Locate the cell with the specified text and output its [X, Y] center coordinate. 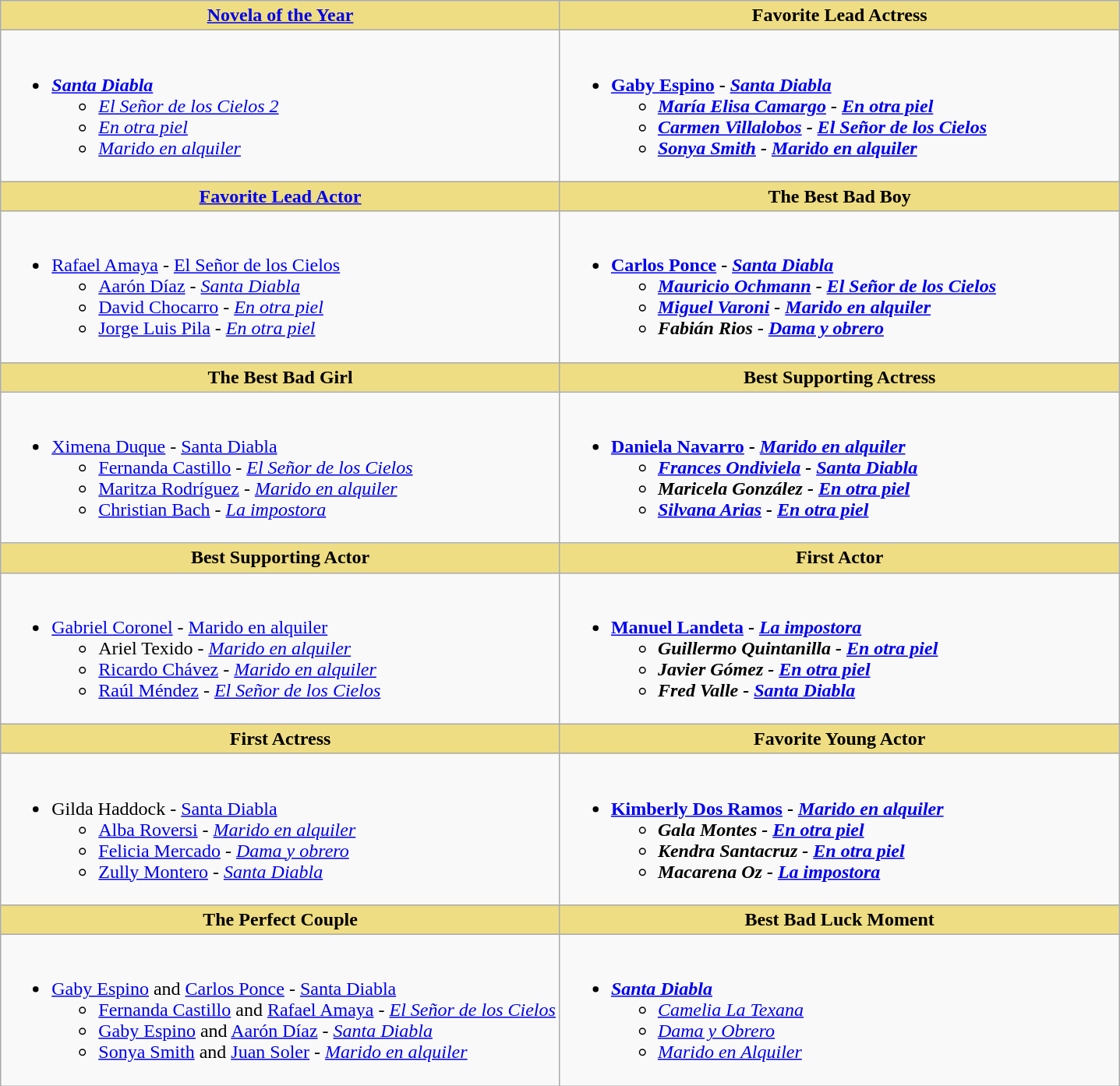
Best Supporting Actor [281, 558]
Gabriel Coronel - Marido en alquilerAriel Texido - Marido en alquilerRicardo Chávez - Marido en alquilerRaúl Méndez - El Señor de los Cielos [281, 648]
First Actress [281, 739]
Rafael Amaya - El Señor de los CielosAarón Díaz - Santa DiablaDavid Chocarro - En otra pielJorge Luis Pila - En otra piel [281, 287]
Best Bad Luck Moment [839, 919]
Daniela Navarro - Marido en alquilerFrances Ondiviela - Santa DiablaMaricela González - En otra pielSilvana Arias - En otra piel [839, 467]
The Best Bad Girl [281, 377]
Gaby Espino - Santa DiablaMaría Elisa Camargo - En otra pielCarmen Villalobos - El Señor de los CielosSonya Smith - Marido en alquiler [839, 106]
Best Supporting Actress [839, 377]
The Best Bad Boy [839, 196]
Ximena Duque - Santa DiablaFernanda Castillo - El Señor de los CielosMaritza Rodríguez - Marido en alquilerChristian Bach - La impostora [281, 467]
Favorite Lead Actor [281, 196]
First Actor [839, 558]
Novela of the Year [281, 16]
Gilda Haddock - Santa DiablaAlba Roversi - Marido en alquilerFelicia Mercado - Dama y obreroZully Montero - Santa Diabla [281, 829]
Manuel Landeta - La impostoraGuillermo Quintanilla - En otra pielJavier Gómez - En otra pielFred Valle - Santa Diabla [839, 648]
Kimberly Dos Ramos - Marido en alquilerGala Montes - En otra pielKendra Santacruz - En otra pielMacarena Oz - La impostora [839, 829]
Santa DiablaCamelia La TexanaDama y ObreroMarido en Alquiler [839, 1010]
Favorite Lead Actress [839, 16]
The Perfect Couple [281, 919]
Santa DiablaEl Señor de los Cielos 2En otra pielMarido en alquiler [281, 106]
Carlos Ponce - Santa DiablaMauricio Ochmann - El Señor de los CielosMiguel Varoni - Marido en alquilerFabián Rios - Dama y obrero [839, 287]
Favorite Young Actor [839, 739]
